Identify which cell holds the provided text, then report its (X, Y) central coordinate. 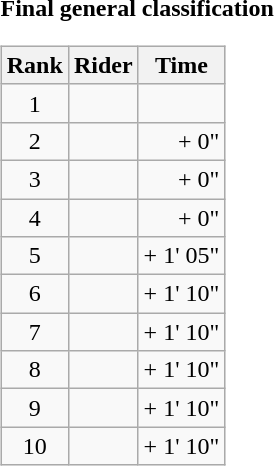
1 (34, 103)
2 (34, 141)
Rank (34, 65)
Time (182, 65)
10 (34, 446)
Rider (103, 65)
8 (34, 370)
5 (34, 256)
+ 1' 05" (182, 256)
3 (34, 179)
9 (34, 408)
4 (34, 217)
6 (34, 294)
7 (34, 332)
